Scan for the cell matching the given text and deliver its [x, y] coordinate at center. 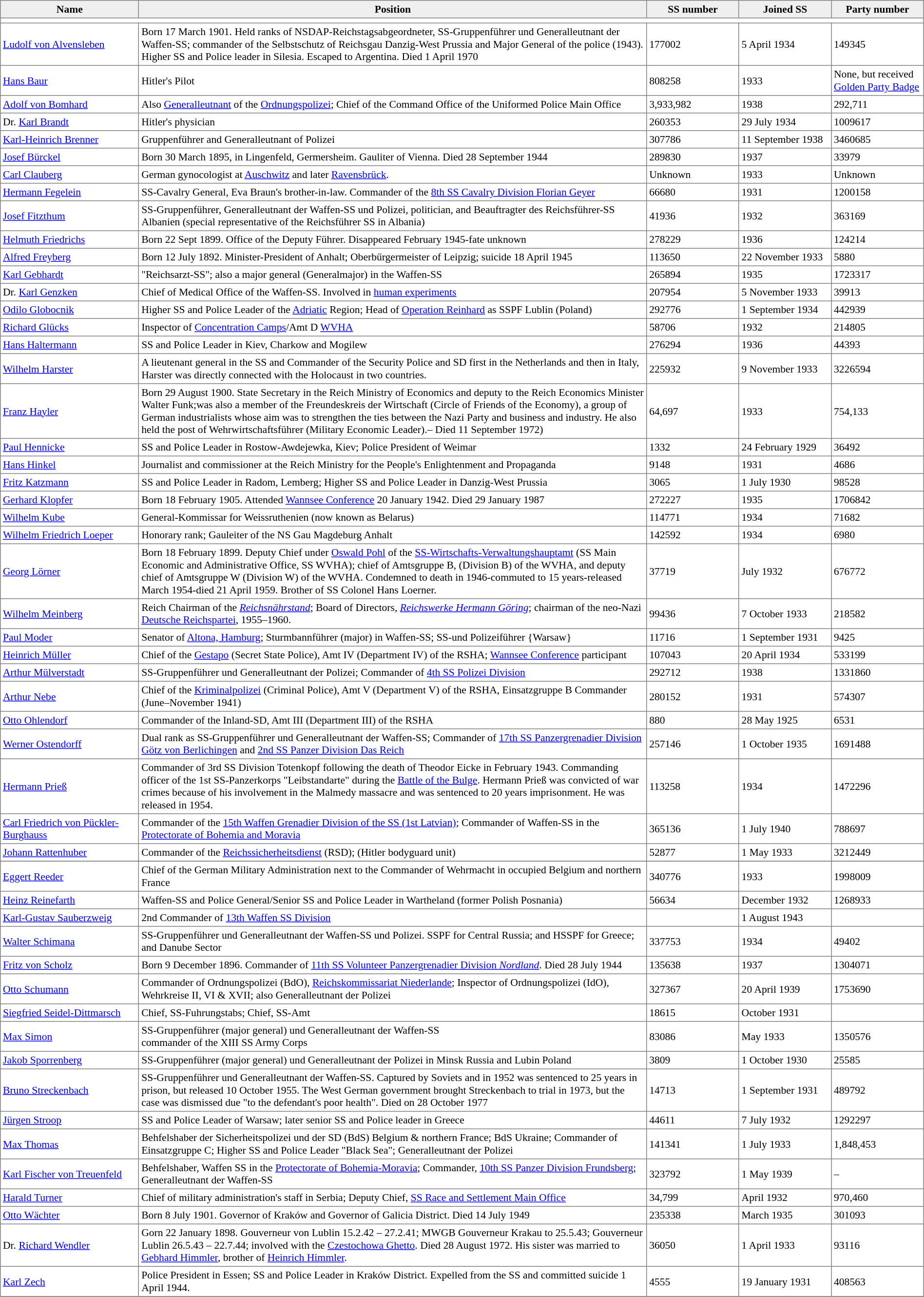
4686 [877, 465]
1292297 [877, 1120]
Karl-Gustav Sauberzweig [70, 918]
Police President in Essen; SS and Police Leader in Kraków District. Expelled from the SS and committed suicide 1 April 1944. [393, 1281]
Fritz von Scholz [70, 965]
1 October 1935 [785, 744]
49402 [877, 942]
1350576 [877, 1037]
Johann Rattenhuber [70, 852]
Heinrich Müller [70, 655]
"Reichsarzt-SS"; also a major general (Generalmajor) in the Waffen-SS [393, 275]
Georg Lörner [70, 571]
Honorary rank; Gauleiter of the NS Gau Magdeburg Anhalt [393, 535]
56634 [693, 900]
Gerhard Klopfer [70, 500]
Carl Clauberg [70, 175]
3065 [693, 482]
970,460 [877, 1198]
3460685 [877, 139]
113650 [693, 257]
22 November 1933 [785, 257]
34,799 [693, 1198]
Adolf von Bomhard [70, 104]
Wilhelm Kube [70, 517]
Chief of the German Military Administration next to the Commander of Wehrmacht in occupied Belgium and northern France [393, 876]
Inspector of Concentration Camps/Amt D WVHA [393, 327]
6531 [877, 720]
28 May 1925 [785, 720]
808258 [693, 80]
1 May 1933 [785, 852]
71682 [877, 517]
1998009 [877, 876]
Paul Moder [70, 637]
214805 [877, 327]
41936 [693, 216]
337753 [693, 942]
July 1932 [785, 571]
Born 8 July 1901. Governor of Kraków and Governor of Galicia District. Died 14 July 1949 [393, 1215]
Carl Friedrich von Pückler-Burghauss [70, 829]
278229 [693, 239]
24 February 1929 [785, 447]
1,848,453 [877, 1144]
1268933 [877, 900]
Higher SS and Police Leader of the Adriatic Region; Head of Operation Reinhard as SSPF Lublin (Poland) [393, 310]
25585 [877, 1060]
9148 [693, 465]
9 November 1933 [785, 369]
SS and Police Leader in Rostow-Awdejewka, Kiev; Police President of Weimar [393, 447]
SS and Police Leader in Kiev, Charkow and Mogilew [393, 345]
107043 [693, 655]
99436 [693, 614]
Joined SS [785, 9]
3809 [693, 1060]
44611 [693, 1120]
327367 [693, 989]
Born 30 March 1895, in Lingenfeld, Germersheim. Gauliter of Vienna. Died 28 September 1944 [393, 157]
880 [693, 720]
Waffen-SS and Police General/Senior SS and Police Leader in Wartheland (former Polish Posnania) [393, 900]
489792 [877, 1090]
114771 [693, 517]
Commander of the Inland-SD, Amt III (Department III) of the RSHA [393, 720]
142592 [693, 535]
6980 [877, 535]
11716 [693, 637]
Josef Bürckel [70, 157]
SS-Cavalry General, Eva Braun's brother-in-law. Commander of the 8th SS Cavalry Division Florian Geyer [393, 192]
20 April 1934 [785, 655]
19 January 1931 [785, 1281]
1 October 1930 [785, 1060]
207954 [693, 292]
Senator of Altona, Hamburg; Sturmbannführer (major) in Waffen-SS; SS-und Polizeiführer {Warsaw} [393, 637]
58706 [693, 327]
1009617 [877, 122]
SS and Police Leader in Radom, Lemberg; Higher SS and Police Leader in Danzig-West Prussia [393, 482]
225932 [693, 369]
Born 18 February 1905. Attended Wannsee Conference 20 January 1942. Died 29 January 1987 [393, 500]
Behfelshaber, Waffen SS in the Protectorate of Bohemia-Moravia; Commander, 10th SS Panzer Division Frundsberg; Generalleutnant der Waffen-SS [393, 1174]
1331860 [877, 672]
408563 [877, 1281]
5 November 1933 [785, 292]
1706842 [877, 500]
11 September 1938 [785, 139]
Arthur Mülverstadt [70, 672]
52877 [693, 852]
363169 [877, 216]
292712 [693, 672]
Also Generalleutnant of the Ordnungspolizei; Chief of the Command Office of the Uniformed Police Main Office [393, 104]
218582 [877, 614]
SS-Gruppenführer (major general) und Generalleutnant der Waffen-SScommander of the XIII SS Army Corps [393, 1037]
20 April 1939 [785, 989]
7 July 1932 [785, 1120]
Arthur Nebe [70, 696]
Hermann Prieß [70, 786]
Hans Hinkel [70, 465]
May 1933 [785, 1037]
Chief, SS-Fuhrungstabs; Chief, SS-Amt [393, 1013]
Journalist and commissioner at the Reich Ministry for the People's Enlightenment and Propaganda [393, 465]
Commander of the Reichssicherheitsdienst (RSD); (Hitler bodyguard unit) [393, 852]
1332 [693, 447]
754,133 [877, 411]
1 September 1934 [785, 310]
1 August 1943 [785, 918]
Gruppenführer and Generalleutnant of Polizei [393, 139]
301093 [877, 1215]
Hermann Fegelein [70, 192]
Hans Haltermann [70, 345]
Dr. Karl Brandt [70, 122]
7 October 1933 [785, 614]
Dr. Karl Genzken [70, 292]
280152 [693, 696]
93116 [877, 1245]
Bruno Streckenbach [70, 1090]
36050 [693, 1245]
None, but received Golden Party Badge [877, 80]
135638 [693, 965]
307786 [693, 139]
Ludolf von Alvensleben [70, 44]
Born 22 Sept 1899. Office of the Deputy Führer. Disappeared February 1945-fate unknown [393, 239]
Wilhelm Meinberg [70, 614]
December 1932 [785, 900]
Walter Schimana [70, 942]
October 1931 [785, 1013]
149345 [877, 44]
64,697 [693, 411]
141341 [693, 1144]
Karl Fischer von Treuenfeld [70, 1174]
Harald Turner [70, 1198]
Eggert Reeder [70, 876]
SS and Police Leader of Warsaw; later senior SS and Police leader in Greece [393, 1120]
Odilo Globocnik [70, 310]
Chief of the Gestapo (Secret State Police), Amt IV (Department IV) of the RSHA; Wannsee Conference participant [393, 655]
260353 [693, 122]
1691488 [877, 744]
18615 [693, 1013]
Alfred Freyberg [70, 257]
Helmuth Friedrichs [70, 239]
292776 [693, 310]
Otto Schumann [70, 989]
1753690 [877, 989]
SS-Gruppenführer (major general) und Generalleutnant der Polizei in Minsk Russia and Lubin Poland [393, 1060]
Born 9 December 1896. Commander of 11th SS Volunteer Panzergrenadier Division Nordland. Died 28 July 1944 [393, 965]
April 1932 [785, 1198]
3226594 [877, 369]
33979 [877, 157]
Hitler's physician [393, 122]
788697 [877, 829]
66680 [693, 192]
113258 [693, 786]
Hans Baur [70, 80]
1200158 [877, 192]
Wilhelm Harster [70, 369]
Position [393, 9]
1 July 1933 [785, 1144]
Otto Ohlendorf [70, 720]
Party number [877, 9]
5880 [877, 257]
289830 [693, 157]
1472296 [877, 786]
Fritz Katzmann [70, 482]
Karl-Heinrich Brenner [70, 139]
Heinz Reinefarth [70, 900]
SS-Gruppenführer und Generalleutnant der Polizei; Commander of 4th SS Polizei Division [393, 672]
1 July 1940 [785, 829]
36492 [877, 447]
Hitler's Pilot [393, 80]
Chief of Medical Office of the Waffen-SS. Involved in human experiments [393, 292]
Karl Zech [70, 1281]
340776 [693, 876]
Siegfried Seidel-Dittmarsch [70, 1013]
235338 [693, 1215]
March 1935 [785, 1215]
323792 [693, 1174]
Jürgen Stroop [70, 1120]
9425 [877, 637]
29 July 1934 [785, 122]
Dr. Richard Wendler [70, 1245]
292,711 [877, 104]
1304071 [877, 965]
Chief of the Kriminalpolizei (Criminal Police), Amt V (Department V) of the RSHA, Einsatzgruppe B Commander (June–November 1941) [393, 696]
365136 [693, 829]
Reich Chairman of the Reichsnährstand; Board of Directors, Reichswerke Hermann Göring; chairman of the neo-Nazi Deutsche Reichspartei, 1955–1960. [393, 614]
177002 [693, 44]
Paul Hennicke [70, 447]
Max Thomas [70, 1144]
2nd Commander of 13th Waffen SS Division [393, 918]
124214 [877, 239]
Chief of military administration's staff in Serbia; Deputy Chief, SS Race and Settlement Main Office [393, 1198]
German gynocologist at Auschwitz and later Ravensbrück. [393, 175]
4555 [693, 1281]
98528 [877, 482]
533199 [877, 655]
Josef Fitzthum [70, 216]
272227 [693, 500]
276294 [693, 345]
Born 12 July 1892. Minister-President of Anhalt; Oberbűrgermeister of Leipzig; suicide 18 April 1945 [393, 257]
39913 [877, 292]
Jakob Sporrenberg [70, 1060]
Max Simon [70, 1037]
14713 [693, 1090]
676772 [877, 571]
Karl Gebhardt [70, 275]
44393 [877, 345]
Wilhelm Friedrich Loeper [70, 535]
SS number [693, 9]
1723317 [877, 275]
574307 [877, 696]
265894 [693, 275]
Commander of the 15th Waffen Grenadier Division of the SS (1st Latvian); Commander of Waffen-SS in the Protectorate of Bohemia and Moravia [393, 829]
SS-Gruppenführer und Generalleutnant der Waffen-SS und Polizei. SSPF for Central Russia; and HSSPF for Greece; and Danube Sector [393, 942]
83086 [693, 1037]
3,933,982 [693, 104]
Richard Glücks [70, 327]
442939 [877, 310]
1 July 1930 [785, 482]
Franz Hayler [70, 411]
– [877, 1174]
3212449 [877, 852]
General-Kommissar for Weissruthenien (now known as Belarus) [393, 517]
Werner Ostendorff [70, 744]
257146 [693, 744]
Otto Wächter [70, 1215]
37719 [693, 571]
Name [70, 9]
1 April 1933 [785, 1245]
1 May 1939 [785, 1174]
5 April 1934 [785, 44]
